Pinpoint the cell where the given text exists, returning its (x, y) midpoint coordinate. 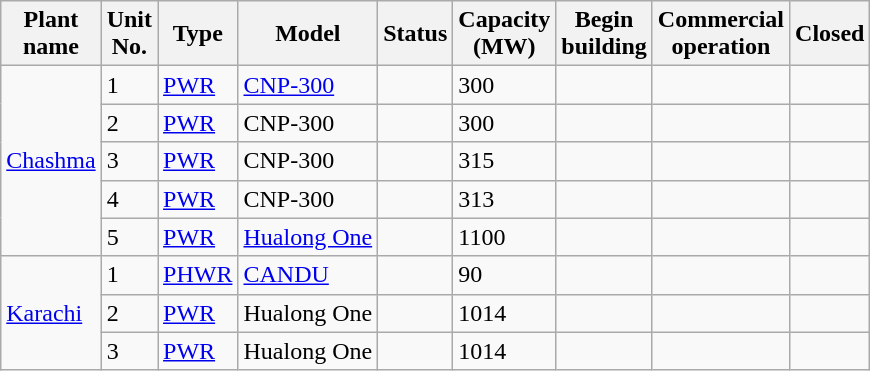
4 (129, 199)
315 (504, 161)
90 (504, 275)
Closed (830, 34)
Plantname (51, 34)
Commercialoperation (720, 34)
CANDU (308, 275)
313 (504, 199)
UnitNo. (129, 34)
Type (198, 34)
PHWR (198, 275)
5 (129, 237)
Chashma (51, 161)
1100 (504, 237)
Status (416, 34)
Capacity(MW) (504, 34)
Model (308, 34)
Karachi (51, 313)
Beginbuilding (604, 34)
